From the cell containing the given text, extract its center point as (x, y) coordinate. 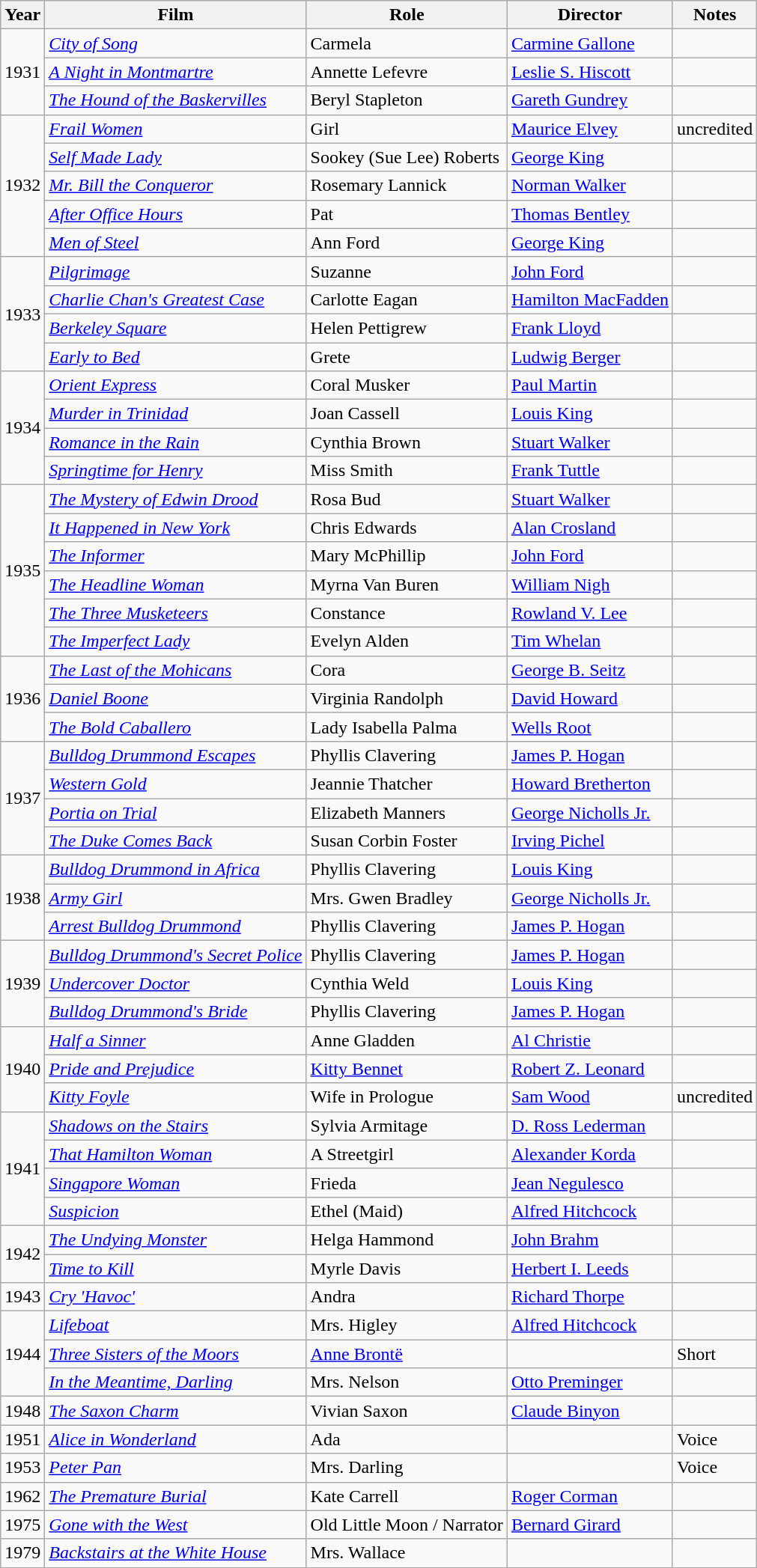
The Premature Burial (175, 1496)
Claude Binyon (590, 1411)
1937 (22, 798)
1975 (22, 1525)
Chris Edwards (407, 528)
Jeannie Thatcher (407, 784)
Paul Martin (590, 385)
Elizabeth Manners (407, 812)
Andra (407, 1297)
Roger Corman (590, 1496)
Year (22, 15)
Bulldog Drummond's Bride (175, 1012)
Coral Musker (407, 385)
After Office Hours (175, 214)
Carmine Gallone (590, 43)
Cry 'Havoc' (175, 1297)
Film (175, 15)
Mrs. Darling (407, 1468)
The Saxon Charm (175, 1411)
1953 (22, 1468)
Jean Negulesco (590, 1183)
Alexander Korda (590, 1154)
Sam Wood (590, 1097)
Vivian Saxon (407, 1411)
Sookey (Sue Lee) Roberts (407, 157)
That Hamilton Woman (175, 1154)
Frank Lloyd (590, 328)
1941 (22, 1168)
Bulldog Drummond in Africa (175, 870)
Myrna Van Buren (407, 585)
Backstairs at the White House (175, 1553)
The Hound of the Baskervilles (175, 100)
Cynthia Brown (407, 442)
Men of Steel (175, 242)
Rowland V. Lee (590, 613)
Short (714, 1354)
Army Girl (175, 898)
Pat (407, 214)
1942 (22, 1254)
The Bold Caballero (175, 727)
Susan Corbin Foster (407, 841)
Mrs. Gwen Bradley (407, 898)
Anne Gladden (407, 1040)
Peter Pan (175, 1468)
Bernard Girard (590, 1525)
The Last of the Mohicans (175, 670)
Ada (407, 1439)
Miss Smith (407, 471)
A Streetgirl (407, 1154)
D. Ross Lederman (590, 1126)
Rosa Bud (407, 499)
A Night in Montmartre (175, 72)
Grete (407, 357)
The Mystery of Edwin Drood (175, 499)
Suspicion (175, 1211)
Romance in the Rain (175, 442)
Bulldog Drummond Escapes (175, 755)
Maurice Elvey (590, 129)
Wife in Prologue (407, 1097)
John Brahm (590, 1239)
Orient Express (175, 385)
Mrs. Higley (407, 1326)
It Happened in New York (175, 528)
Evelyn Alden (407, 641)
The Headline Woman (175, 585)
Beryl Stapleton (407, 100)
Mary McPhillip (407, 556)
Virginia Randolph (407, 698)
Joan Cassell (407, 414)
1944 (22, 1354)
Bulldog Drummond's Secret Police (175, 955)
Berkeley Square (175, 328)
In the Meantime, Darling (175, 1382)
Otto Preminger (590, 1382)
George B. Seitz (590, 670)
Helga Hammond (407, 1239)
Myrle Davis (407, 1269)
Springtime for Henry (175, 471)
Portia on Trial (175, 812)
Mr. Bill the Conqueror (175, 186)
Pride and Prejudice (175, 1069)
Ethel (Maid) (407, 1211)
Kate Carrell (407, 1496)
Lifeboat (175, 1326)
Gareth Gundrey (590, 100)
1962 (22, 1496)
Notes (714, 15)
Suzanne (407, 271)
The Three Musketeers (175, 613)
Girl (407, 129)
Tim Whelan (590, 641)
Mrs. Wallace (407, 1553)
Sylvia Armitage (407, 1126)
Wells Root (590, 727)
Arrest Bulldog Drummond (175, 927)
Rosemary Lannick (407, 186)
The Informer (175, 556)
Murder in Trinidad (175, 414)
1979 (22, 1553)
Kitty Bennet (407, 1069)
Al Christie (590, 1040)
Howard Bretherton (590, 784)
1940 (22, 1069)
1931 (22, 72)
1933 (22, 314)
Hamilton MacFadden (590, 299)
Mrs. Nelson (407, 1382)
The Duke Comes Back (175, 841)
Time to Kill (175, 1269)
Robert Z. Leonard (590, 1069)
Cynthia Weld (407, 983)
Early to Bed (175, 357)
Leslie S. Hiscott (590, 72)
1934 (22, 428)
Thomas Bentley (590, 214)
Frank Tuttle (590, 471)
The Imperfect Lady (175, 641)
Frieda (407, 1183)
Anne Brontë (407, 1354)
Herbert I. Leeds (590, 1269)
Constance (407, 613)
Ann Ford (407, 242)
Lady Isabella Palma (407, 727)
Frail Women (175, 129)
Shadows on the Stairs (175, 1126)
William Nigh (590, 585)
1948 (22, 1411)
1951 (22, 1439)
Role (407, 15)
Annette Lefevre (407, 72)
1932 (22, 186)
Richard Thorpe (590, 1297)
Gone with the West (175, 1525)
Kitty Foyle (175, 1097)
1943 (22, 1297)
Singapore Woman (175, 1183)
Alan Crosland (590, 528)
Carmela (407, 43)
Three Sisters of the Moors (175, 1354)
David Howard (590, 698)
1939 (22, 983)
1936 (22, 698)
Cora (407, 670)
Director (590, 15)
Norman Walker (590, 186)
Irving Pichel (590, 841)
1938 (22, 898)
Old Little Moon / Narrator (407, 1525)
Pilgrimage (175, 271)
Charlie Chan's Greatest Case (175, 299)
Half a Sinner (175, 1040)
Western Gold (175, 784)
City of Song (175, 43)
Ludwig Berger (590, 357)
Daniel Boone (175, 698)
Carlotte Eagan (407, 299)
Self Made Lady (175, 157)
Helen Pettigrew (407, 328)
The Undying Monster (175, 1239)
1935 (22, 570)
Undercover Doctor (175, 983)
Alice in Wonderland (175, 1439)
